From the cell containing the given text, extract its center point as (x, y) coordinate. 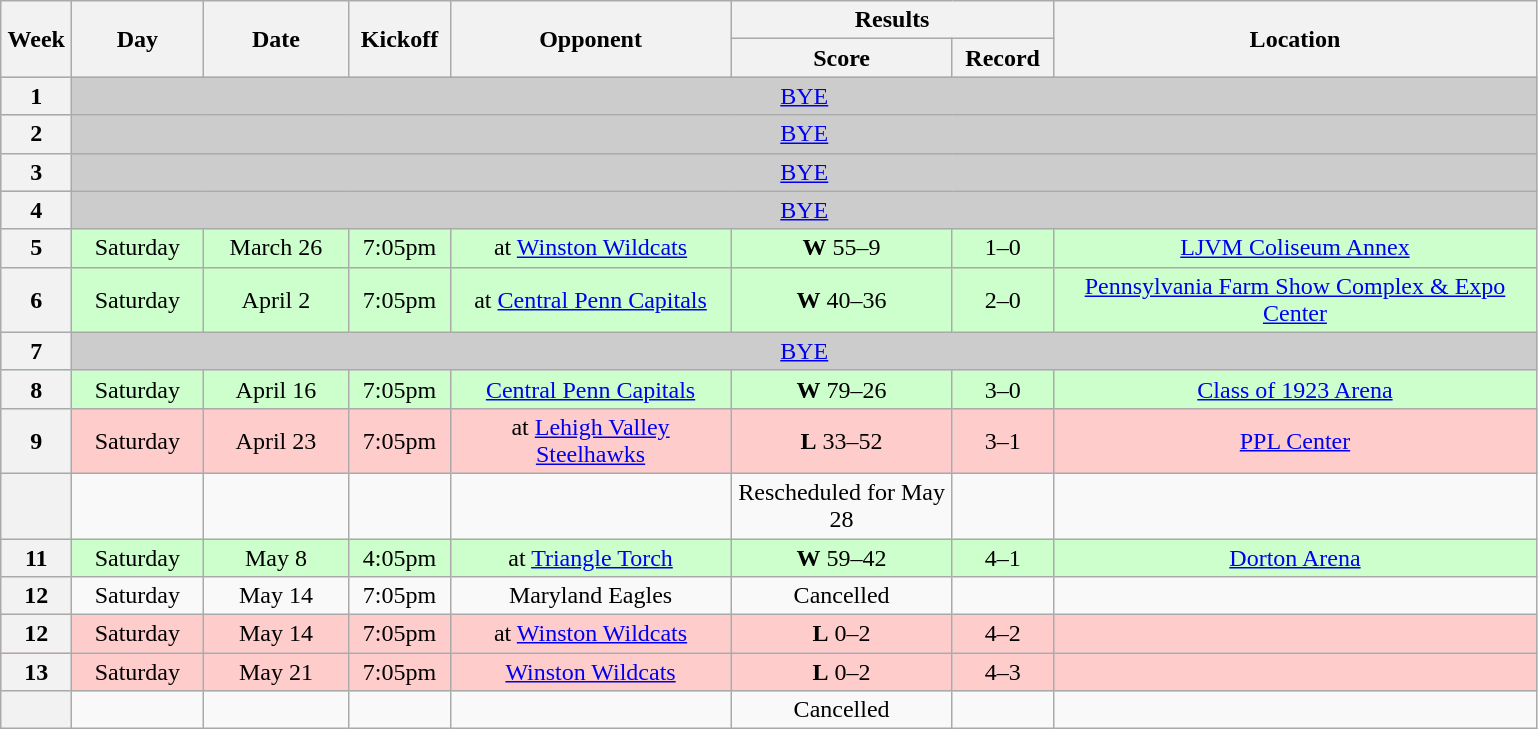
Winston Wildcats (590, 672)
Day (138, 39)
4–3 (1002, 672)
March 26 (276, 248)
7 (36, 351)
3–1 (1002, 440)
8 (36, 389)
1 (36, 96)
6 (36, 300)
April 16 (276, 389)
Results (892, 20)
LJVM Coliseum Annex (1295, 248)
9 (36, 440)
Dorton Arena (1295, 557)
Kickoff (400, 39)
at Triangle Torch (590, 557)
4 (36, 210)
11 (36, 557)
W 79–26 (842, 389)
Pennsylvania Farm Show Complex & Expo Center (1295, 300)
Score (842, 58)
Location (1295, 39)
Central Penn Capitals (590, 389)
5 (36, 248)
2 (36, 134)
Date (276, 39)
13 (36, 672)
4–1 (1002, 557)
April 2 (276, 300)
Opponent (590, 39)
W 59–42 (842, 557)
at Lehigh Valley Steelhawks (590, 440)
PPL Center (1295, 440)
4–2 (1002, 634)
W 40–36 (842, 300)
2–0 (1002, 300)
L 33–52 (842, 440)
Maryland Eagles (590, 596)
3 (36, 172)
Week (36, 39)
Record (1002, 58)
April 23 (276, 440)
W 55–9 (842, 248)
May 21 (276, 672)
3–0 (1002, 389)
4:05pm (400, 557)
Rescheduled for May 28 (842, 506)
May 8 (276, 557)
at Central Penn Capitals (590, 300)
1–0 (1002, 248)
Class of 1923 Arena (1295, 389)
